Capture the cell that displays the provided text and extract its (x, y) central coordinate. 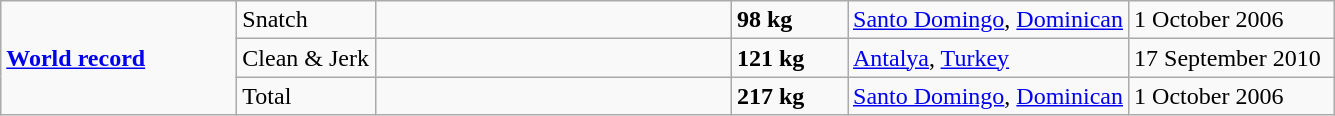
217 kg (789, 96)
Total (306, 96)
98 kg (789, 20)
17 September 2010 (1232, 58)
121 kg (789, 58)
Antalya, Turkey (988, 58)
Clean & Jerk (306, 58)
World record (119, 58)
Snatch (306, 20)
